Identify which cell holds the provided text, then report its [x, y] central coordinate. 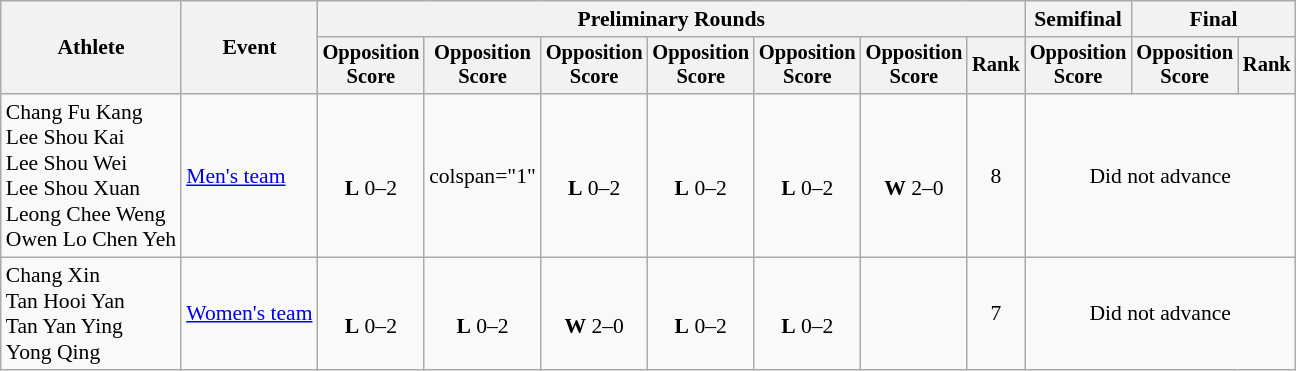
Chang Fu KangLee Shou KaiLee Shou WeiLee Shou XuanLeong Chee WengOwen Lo Chen Yeh [91, 176]
Semifinal [1078, 19]
Chang XinTan Hooi YanTan Yan YingYong Qing [91, 314]
Preliminary Rounds [672, 19]
Athlete [91, 48]
Final [1213, 19]
Women's team [249, 314]
Event [249, 48]
7 [996, 314]
colspan="1" [482, 176]
Men's team [249, 176]
8 [996, 176]
